Provide the (X, Y) coordinate of the cell's center where the given text is located.  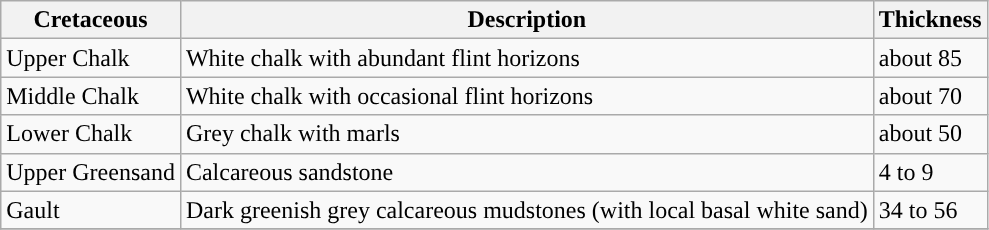
Dark greenish grey calcareous mudstones (with local basal white sand) (526, 210)
Thickness (930, 20)
Calcareous sandstone (526, 172)
about 70 (930, 96)
White chalk with abundant flint horizons (526, 58)
White chalk with occasional flint horizons (526, 96)
4 to 9 (930, 172)
Middle Chalk (91, 96)
Lower Chalk (91, 134)
Grey chalk with marls (526, 134)
Upper Greensand (91, 172)
34 to 56 (930, 210)
Gault (91, 210)
Description (526, 20)
Cretaceous (91, 20)
Upper Chalk (91, 58)
about 50 (930, 134)
about 85 (930, 58)
